Locate the cell with the specified text and output its [X, Y] center coordinate. 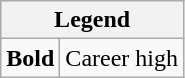
Legend [92, 20]
Career high [122, 58]
Bold [30, 58]
